Output the (x, y) coordinate of the center of the cell containing the given text.  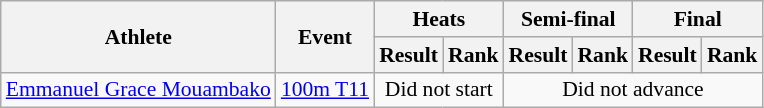
Did not start (438, 90)
Heats (438, 19)
Event (325, 36)
Emmanuel Grace Mouambako (138, 90)
Athlete (138, 36)
Final (698, 19)
100m T11 (325, 90)
Did not advance (634, 90)
Semi-final (568, 19)
